Locate the cell with the specified text and output its (x, y) center coordinate. 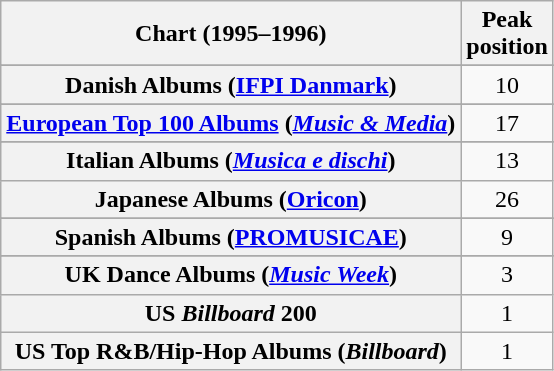
9 (507, 237)
Peakposition (507, 34)
3 (507, 275)
13 (507, 161)
17 (507, 123)
Danish Albums (IFPI Danmark) (231, 85)
26 (507, 199)
Spanish Albums (PROMUSICAE) (231, 237)
US Billboard 200 (231, 313)
Japanese Albums (Oricon) (231, 199)
European Top 100 Albums (Music & Media) (231, 123)
Chart (1995–1996) (231, 34)
UK Dance Albums (Music Week) (231, 275)
Italian Albums (Musica e dischi) (231, 161)
US Top R&B/Hip-Hop Albums (Billboard) (231, 351)
10 (507, 85)
